Output the [x, y] coordinate of the center of the cell containing the given text.  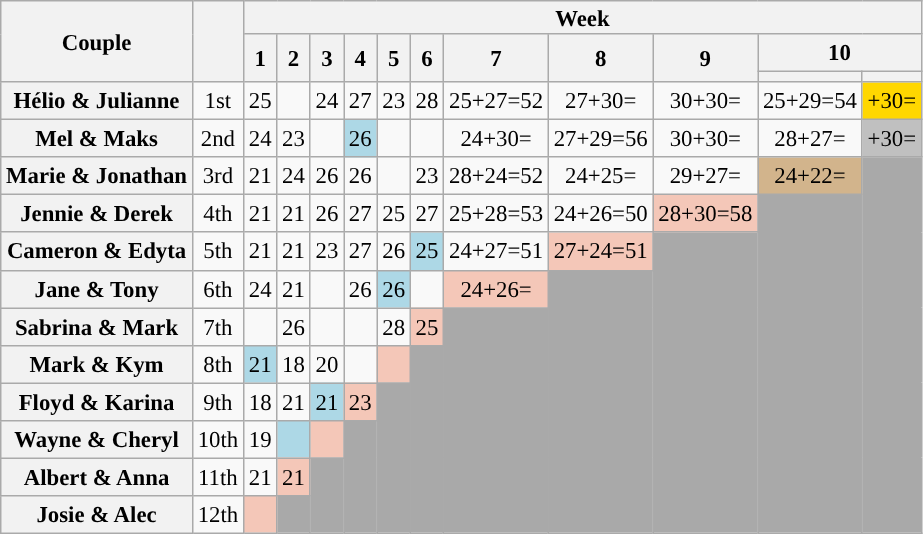
Floyd & Karina [97, 402]
Jane & Tony [97, 289]
Mel & Maks [97, 139]
4 [360, 58]
7th [218, 327]
1st [218, 101]
28+24=52 [496, 176]
24+22= [810, 176]
Wayne & Cheryl [97, 440]
28+27= [810, 139]
27+30= [600, 101]
5 [394, 58]
Jennie & Derek [97, 214]
2nd [218, 139]
25+27=52 [496, 101]
28+30=58 [706, 214]
24+27=51 [496, 252]
Josie & Alec [97, 515]
27+24=51 [600, 252]
7 [496, 58]
24+30= [496, 139]
6th [218, 289]
Hélio & Julianne [97, 101]
1 [260, 58]
24+26=50 [600, 214]
24+26= [496, 289]
11th [218, 477]
6 [426, 58]
10th [218, 440]
12th [218, 515]
9 [706, 58]
Marie & Jonathan [97, 176]
Couple [97, 42]
3 [326, 58]
27+29=56 [600, 139]
Cameron & Edyta [97, 252]
25+28=53 [496, 214]
4th [218, 214]
20 [326, 364]
Sabrina & Mark [97, 327]
25+29=54 [810, 101]
8th [218, 364]
Mark & Kym [97, 364]
10 [840, 53]
5th [218, 252]
Albert & Anna [97, 477]
19 [260, 440]
29+27= [706, 176]
8 [600, 58]
Week [582, 18]
9th [218, 402]
24+25= [600, 176]
3rd [218, 176]
2 [294, 58]
